Scan for the cell matching the given text and deliver its [x, y] coordinate at center. 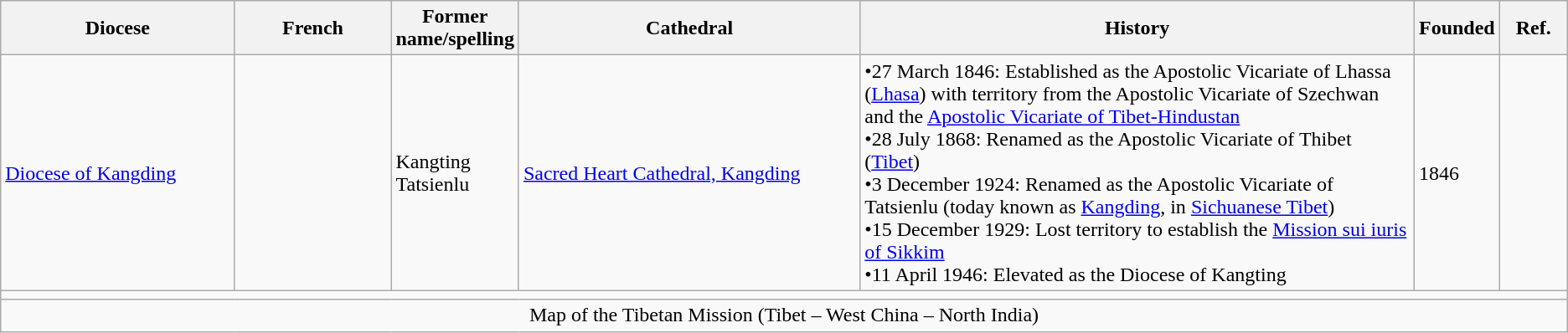
Ref. [1533, 28]
1846 [1457, 172]
Former name/spelling [455, 28]
French [313, 28]
Cathedral [689, 28]
History [1137, 28]
Map of the Tibetan Mission (Tibet – West China – North India) [784, 315]
Founded [1457, 28]
Diocese [117, 28]
KangtingTatsienlu [455, 172]
Diocese of Kangding [117, 172]
Sacred Heart Cathedral, Kangding [689, 172]
